Capture the cell that displays the provided text and extract its (X, Y) central coordinate. 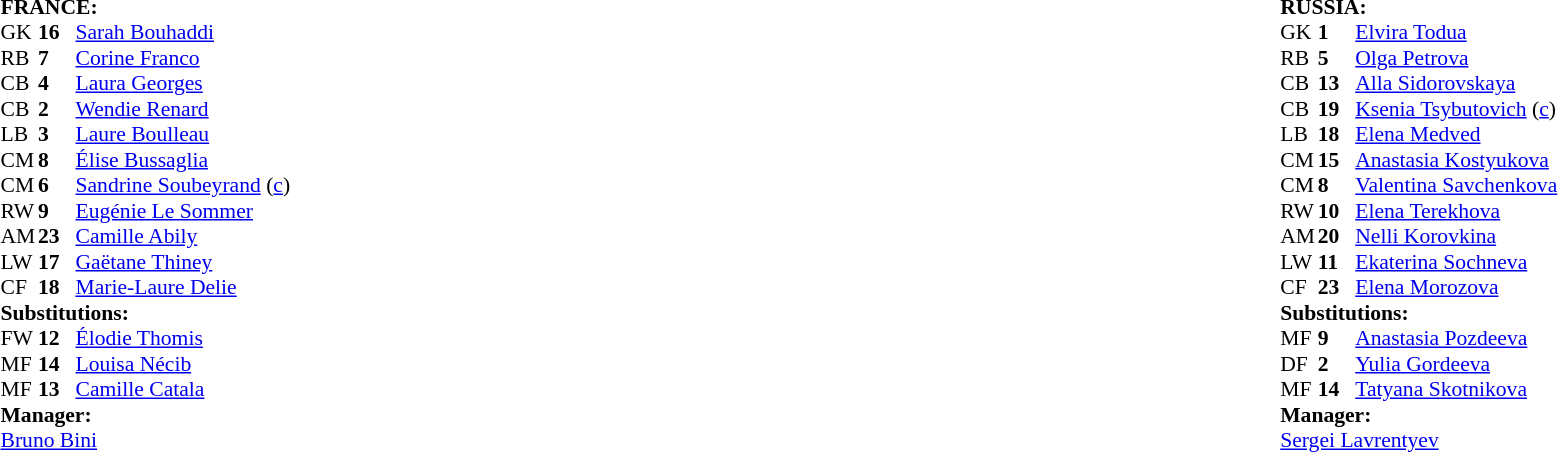
Elvira Todua (1456, 33)
12 (57, 339)
Alla Sidorovskaya (1456, 83)
Eugénie Le Sommer (184, 211)
17 (57, 262)
16 (57, 33)
Camille Catala (184, 389)
5 (1337, 58)
Elena Medved (1456, 135)
Ekaterina Sochneva (1456, 262)
19 (1337, 109)
Corine Franco (184, 58)
Camille Abily (184, 237)
15 (1337, 160)
Marie-Laure Delie (184, 287)
Nelli Korovkina (1456, 237)
6 (57, 185)
1 (1337, 33)
Ksenia Tsybutovich (c) (1456, 109)
Anastasia Pozdeeva (1456, 339)
DF (1299, 364)
20 (1337, 237)
Sarah Bouhaddi (184, 33)
7 (57, 58)
Wendie Renard (184, 109)
Gaëtane Thiney (184, 262)
Valentina Savchenkova (1456, 185)
FW (19, 339)
Elena Morozova (1456, 287)
10 (1337, 211)
Laura Georges (184, 83)
4 (57, 83)
Yulia Gordeeva (1456, 364)
11 (1337, 262)
Élodie Thomis (184, 339)
3 (57, 135)
Olga Petrova (1456, 58)
Élise Bussaglia (184, 160)
Tatyana Skotnikova (1456, 389)
Sandrine Soubeyrand (c) (184, 185)
Anastasia Kostyukova (1456, 160)
Elena Terekhova (1456, 211)
Laure Boulleau (184, 135)
Louisa Nécib (184, 364)
